Return the [x, y] coordinate for the center point of the cell that contains the specified text.  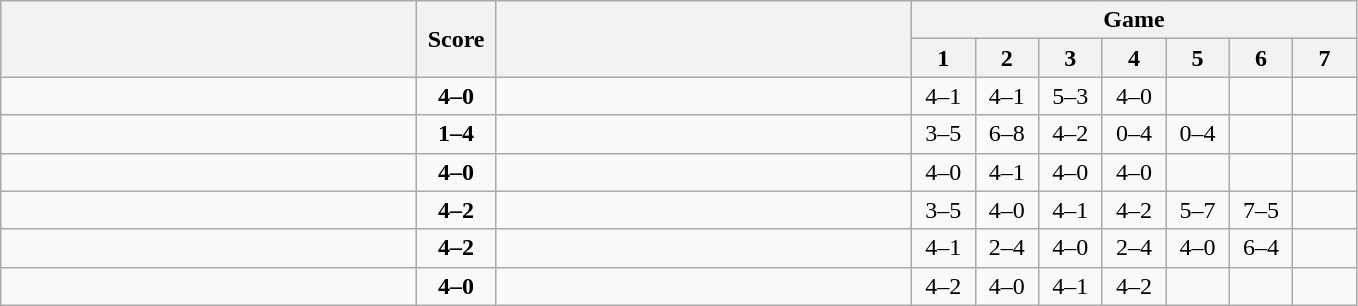
6–8 [1007, 134]
1 [943, 58]
5 [1198, 58]
3 [1071, 58]
7–5 [1261, 210]
6 [1261, 58]
2 [1007, 58]
1–4 [456, 134]
Score [456, 39]
7 [1325, 58]
5–3 [1071, 96]
4 [1134, 58]
6–4 [1261, 248]
Game [1134, 20]
5–7 [1198, 210]
